Find where the given text appears and provide that cell's center as [X, Y] coordinate. 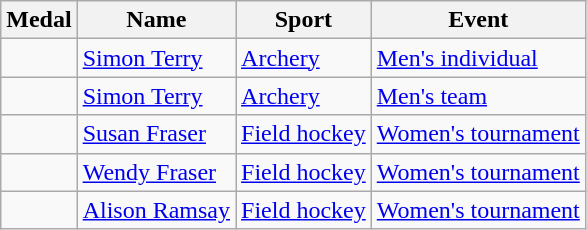
Men's team [478, 96]
Men's individual [478, 58]
Name [156, 20]
Wendy Fraser [156, 172]
Event [478, 20]
Alison Ramsay [156, 210]
Medal [39, 20]
Sport [304, 20]
Susan Fraser [156, 134]
